Return the (x, y) coordinate for the center point of the cell that contains the specified text.  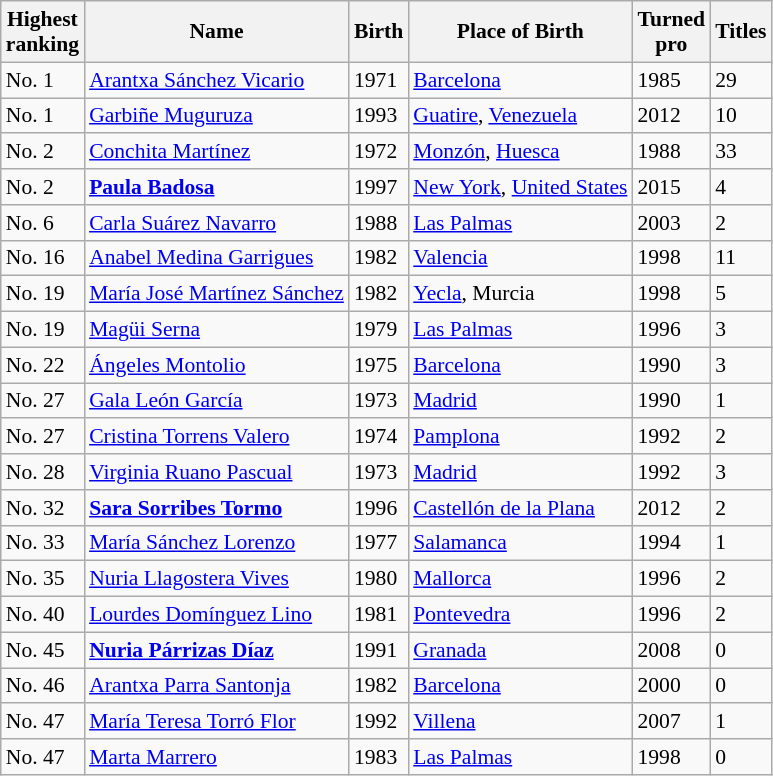
Guatire, Venezuela (520, 116)
1979 (378, 330)
No. 22 (42, 365)
No. 45 (42, 650)
Nuria Llagostera Vives (216, 579)
Sara Sorribes Tormo (216, 508)
11 (740, 258)
New York, United States (520, 187)
33 (740, 152)
Turnedpro (671, 32)
1991 (378, 650)
Conchita Martínez (216, 152)
Highestranking (42, 32)
María Sánchez Lorenzo (216, 543)
2015 (671, 187)
Paula Badosa (216, 187)
No. 40 (42, 615)
No. 16 (42, 258)
4 (740, 187)
Place of Birth (520, 32)
Cristina Torrens Valero (216, 437)
1974 (378, 437)
2000 (671, 686)
Pamplona (520, 437)
1985 (671, 80)
No. 46 (42, 686)
María Teresa Torró Flor (216, 722)
Virginia Ruano Pascual (216, 472)
Arantxa Parra Santonja (216, 686)
10 (740, 116)
Marta Marrero (216, 757)
Villena (520, 722)
Lourdes Domínguez Lino (216, 615)
Monzón, Huesca (520, 152)
No. 6 (42, 223)
Magüi Serna (216, 330)
1972 (378, 152)
No. 35 (42, 579)
1997 (378, 187)
1980 (378, 579)
1971 (378, 80)
No. 33 (42, 543)
1977 (378, 543)
Salamanca (520, 543)
5 (740, 294)
No. 28 (42, 472)
Titles (740, 32)
1975 (378, 365)
Pontevedra (520, 615)
Garbiñe Muguruza (216, 116)
2008 (671, 650)
1994 (671, 543)
Gala León García (216, 401)
Anabel Medina Garrigues (216, 258)
1981 (378, 615)
Nuria Párrizas Díaz (216, 650)
María José Martínez Sánchez (216, 294)
1983 (378, 757)
No. 32 (42, 508)
29 (740, 80)
Castellón de la Plana (520, 508)
2003 (671, 223)
Yecla, Murcia (520, 294)
Name (216, 32)
Ángeles Montolio (216, 365)
Arantxa Sánchez Vicario (216, 80)
2007 (671, 722)
Birth (378, 32)
Carla Suárez Navarro (216, 223)
1993 (378, 116)
Mallorca (520, 579)
Granada (520, 650)
Valencia (520, 258)
